Detect which cell encompasses the target text, then output its (x, y) center coordinate. 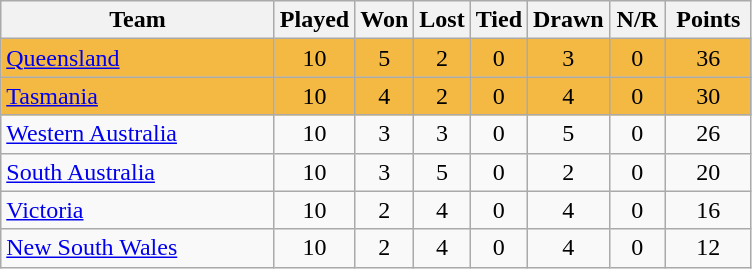
30 (708, 96)
Western Australia (138, 134)
12 (708, 248)
South Australia (138, 172)
20 (708, 172)
16 (708, 210)
Points (708, 20)
Queensland (138, 58)
N/R (637, 20)
Tasmania (138, 96)
Victoria (138, 210)
Tied (498, 20)
Won (384, 20)
36 (708, 58)
Lost (442, 20)
Team (138, 20)
26 (708, 134)
Drawn (569, 20)
New South Wales (138, 248)
Played (314, 20)
